Return the [x, y] coordinate for the center point of the cell that contains the specified text.  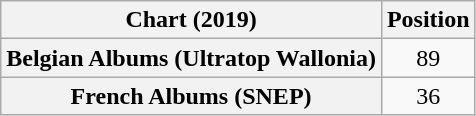
36 [428, 96]
French Albums (SNEP) [192, 96]
89 [428, 58]
Chart (2019) [192, 20]
Belgian Albums (Ultratop Wallonia) [192, 58]
Position [428, 20]
